Detect which cell encompasses the target text, then output its [x, y] center coordinate. 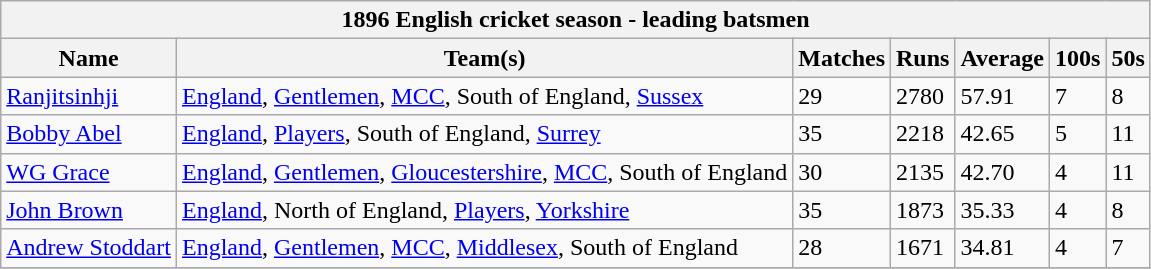
1671 [923, 248]
35.33 [1002, 210]
100s [1078, 58]
28 [842, 248]
50s [1128, 58]
42.65 [1002, 134]
34.81 [1002, 248]
England, Gentlemen, MCC, South of England, Sussex [484, 96]
England, Gentlemen, Gloucestershire, MCC, South of England [484, 172]
Bobby Abel [89, 134]
Andrew Stoddart [89, 248]
42.70 [1002, 172]
2218 [923, 134]
57.91 [1002, 96]
England, Gentlemen, MCC, Middlesex, South of England [484, 248]
Name [89, 58]
5 [1078, 134]
30 [842, 172]
1873 [923, 210]
WG Grace [89, 172]
Matches [842, 58]
29 [842, 96]
1896 English cricket season - leading batsmen [576, 20]
England, Players, South of England, Surrey [484, 134]
John Brown [89, 210]
2780 [923, 96]
Average [1002, 58]
Team(s) [484, 58]
Ranjitsinhji [89, 96]
England, North of England, Players, Yorkshire [484, 210]
2135 [923, 172]
Runs [923, 58]
